For the text-containing cell, return its midpoint in [X, Y] coordinate format. 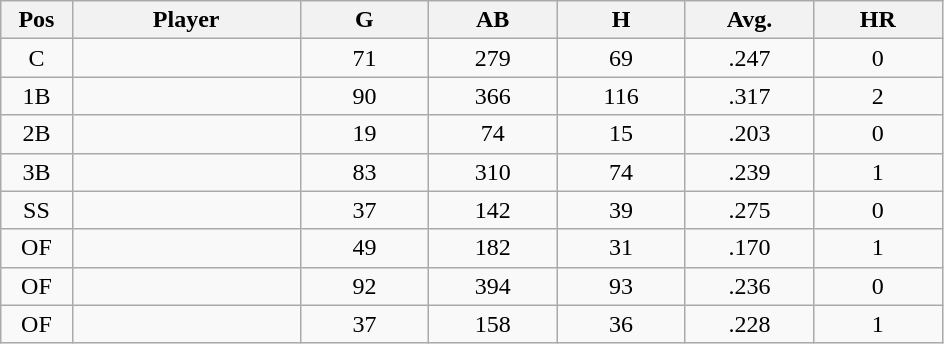
92 [364, 286]
71 [364, 58]
.203 [749, 134]
279 [493, 58]
.275 [749, 210]
Player [186, 20]
49 [364, 248]
394 [493, 286]
2 [878, 96]
310 [493, 172]
Avg. [749, 20]
G [364, 20]
AB [493, 20]
.170 [749, 248]
158 [493, 324]
69 [621, 58]
116 [621, 96]
C [36, 58]
31 [621, 248]
.228 [749, 324]
H [621, 20]
2B [36, 134]
83 [364, 172]
39 [621, 210]
366 [493, 96]
15 [621, 134]
.247 [749, 58]
.239 [749, 172]
182 [493, 248]
1B [36, 96]
142 [493, 210]
93 [621, 286]
19 [364, 134]
90 [364, 96]
Pos [36, 20]
SS [36, 210]
36 [621, 324]
.236 [749, 286]
.317 [749, 96]
3B [36, 172]
HR [878, 20]
